Identify which cell holds the provided text, then report its (x, y) central coordinate. 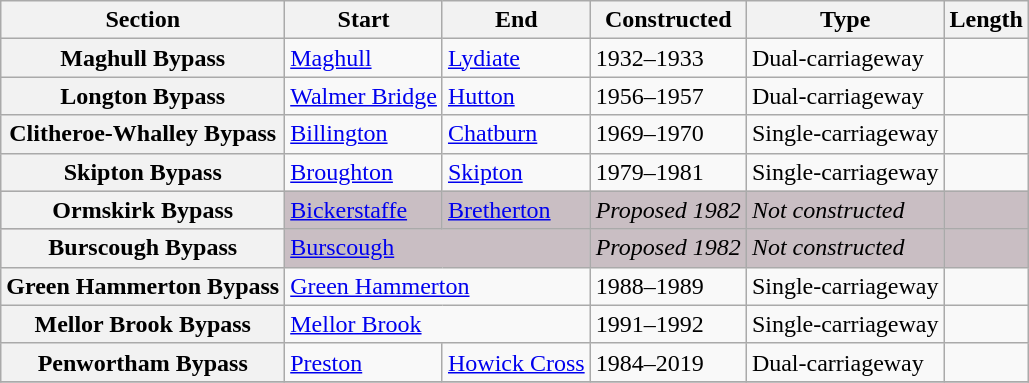
Penwortham Bypass (143, 362)
Lydiate (516, 58)
Section (143, 20)
Ormskirk Bypass (143, 210)
Hutton (516, 96)
Constructed (668, 20)
Clitheroe-Whalley Bypass (143, 134)
Broughton (364, 172)
Billington (364, 134)
Walmer Bridge (364, 96)
Maghull (364, 58)
Longton Bypass (143, 96)
Preston (364, 362)
Green Hammerton Bypass (143, 286)
Bickerstaffe (364, 210)
1979–1981 (668, 172)
Burscough Bypass (143, 248)
Maghull Bypass (143, 58)
Start (364, 20)
1956–1957 (668, 96)
1991–1992 (668, 324)
Chatburn (516, 134)
Bretherton (516, 210)
Skipton (516, 172)
1969–1970 (668, 134)
Skipton Bypass (143, 172)
Green Hammerton (438, 286)
Burscough (438, 248)
Type (845, 20)
Length (986, 20)
Mellor Brook Bypass (143, 324)
Howick Cross (516, 362)
End (516, 20)
1988–1989 (668, 286)
1932–1933 (668, 58)
Mellor Brook (438, 324)
1984–2019 (668, 362)
